From the cell containing the given text, extract its center point as (x, y) coordinate. 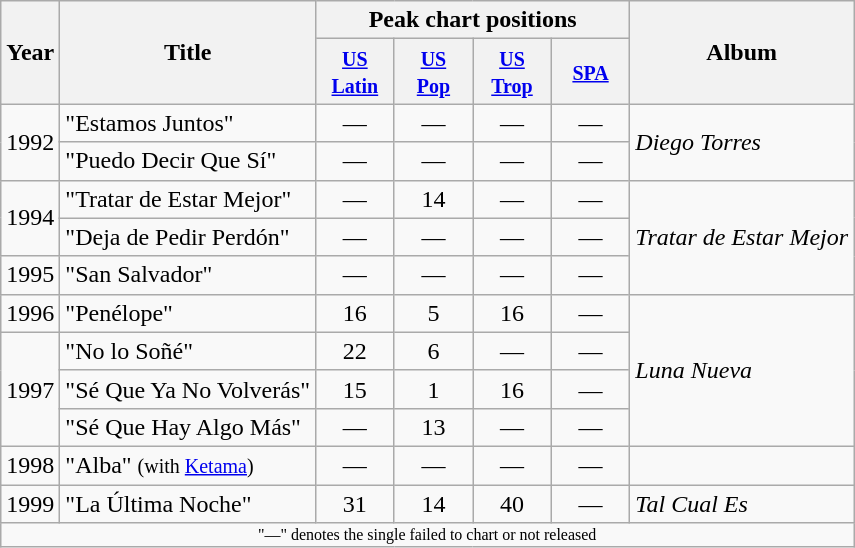
"Deja de Pedir Perdón" (188, 237)
1998 (30, 465)
1994 (30, 218)
Peak chart positions (473, 20)
Album (742, 52)
"La Última Noche" (188, 503)
USLatin (356, 72)
1995 (30, 275)
1 (434, 389)
Luna Nueva (742, 370)
"Alba" (with Ketama) (188, 465)
"San Salvador" (188, 275)
"Penélope" (188, 313)
"Sé Que Ya No Volverás" (188, 389)
1992 (30, 142)
"Puedo Decir Que Sí" (188, 161)
40 (512, 503)
"Tratar de Estar Mejor" (188, 199)
1997 (30, 389)
13 (434, 427)
USPop (434, 72)
Diego Torres (742, 142)
Tratar de Estar Mejor (742, 237)
22 (356, 351)
6 (434, 351)
Tal Cual Es (742, 503)
1996 (30, 313)
"Estamos Juntos" (188, 123)
15 (356, 389)
31 (356, 503)
SPA (590, 72)
"No lo Soñé" (188, 351)
1999 (30, 503)
"—" denotes the single failed to chart or not released (428, 535)
Title (188, 52)
"Sé Que Hay Algo Más" (188, 427)
Year (30, 52)
5 (434, 313)
USTrop (512, 72)
